Extract the (x, y) coordinate from the center of the cell holding the provided text.  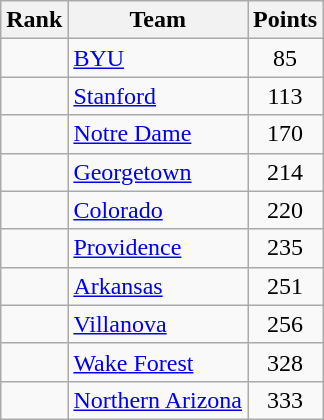
Villanova (158, 324)
Colorado (158, 210)
235 (286, 248)
256 (286, 324)
220 (286, 210)
Northern Arizona (158, 400)
Arkansas (158, 286)
Georgetown (158, 172)
Rank (34, 20)
333 (286, 400)
Wake Forest (158, 362)
170 (286, 134)
113 (286, 96)
Providence (158, 248)
Team (158, 20)
Stanford (158, 96)
Notre Dame (158, 134)
251 (286, 286)
Points (286, 20)
214 (286, 172)
85 (286, 58)
BYU (158, 58)
328 (286, 362)
